Return [X, Y] of the center of cell containing provided text 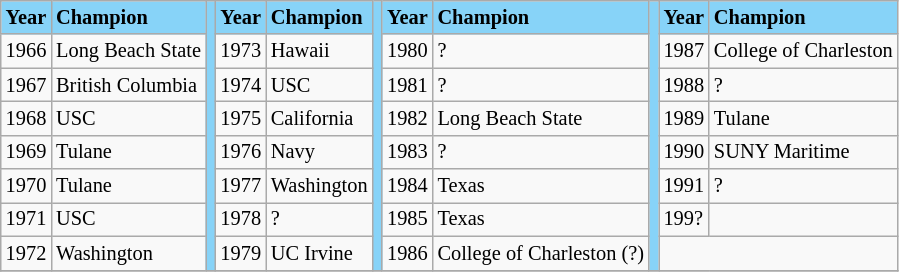
1989 [684, 118]
1984 [407, 186]
1979 [240, 253]
1987 [684, 51]
UC Irvine [320, 253]
1977 [240, 186]
1970 [26, 186]
1969 [26, 152]
1968 [26, 118]
1966 [26, 51]
1983 [407, 152]
1985 [407, 219]
British Columbia [128, 85]
1978 [240, 219]
College of Charleston (?) [541, 253]
SUNY Maritime [804, 152]
1988 [684, 85]
1973 [240, 51]
1976 [240, 152]
Navy [320, 152]
1972 [26, 253]
1980 [407, 51]
1990 [684, 152]
College of Charleston [804, 51]
1974 [240, 85]
199? [684, 219]
California [320, 118]
1975 [240, 118]
1971 [26, 219]
1981 [407, 85]
1986 [407, 253]
1991 [684, 186]
Hawaii [320, 51]
1967 [26, 85]
1982 [407, 118]
